Search for the cell housing the specified text and yield its (x, y) center coordinate. 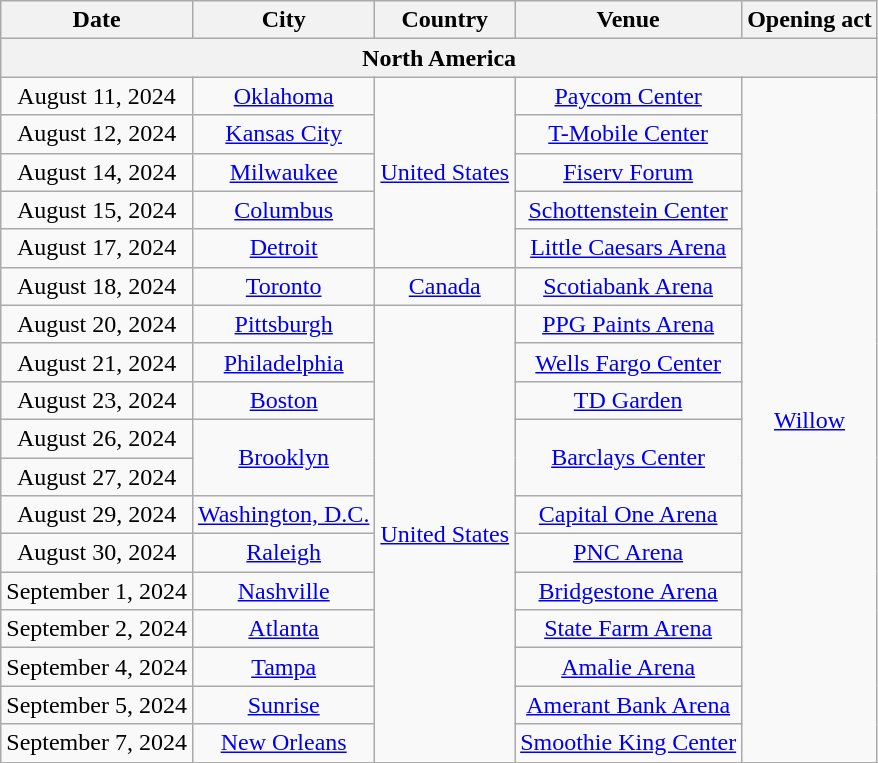
Toronto (283, 286)
Barclays Center (628, 457)
August 29, 2024 (97, 515)
Philadelphia (283, 362)
August 23, 2024 (97, 400)
Scotiabank Arena (628, 286)
TD Garden (628, 400)
Bridgestone Arena (628, 591)
August 18, 2024 (97, 286)
Little Caesars Arena (628, 248)
Tampa (283, 667)
PPG Paints Arena (628, 324)
August 20, 2024 (97, 324)
Raleigh (283, 553)
August 21, 2024 (97, 362)
State Farm Arena (628, 629)
Milwaukee (283, 172)
Country (445, 20)
North America (440, 58)
Sunrise (283, 705)
Columbus (283, 210)
Date (97, 20)
Washington, D.C. (283, 515)
Willow (810, 420)
Paycom Center (628, 96)
September 7, 2024 (97, 743)
September 2, 2024 (97, 629)
September 4, 2024 (97, 667)
Pittsburgh (283, 324)
Opening act (810, 20)
Kansas City (283, 134)
Schottenstein Center (628, 210)
PNC Arena (628, 553)
August 14, 2024 (97, 172)
Detroit (283, 248)
Brooklyn (283, 457)
Nashville (283, 591)
Capital One Arena (628, 515)
City (283, 20)
August 15, 2024 (97, 210)
September 1, 2024 (97, 591)
Venue (628, 20)
August 17, 2024 (97, 248)
August 26, 2024 (97, 438)
Amalie Arena (628, 667)
August 30, 2024 (97, 553)
Boston (283, 400)
August 12, 2024 (97, 134)
Smoothie King Center (628, 743)
Wells Fargo Center (628, 362)
September 5, 2024 (97, 705)
Oklahoma (283, 96)
T-Mobile Center (628, 134)
Canada (445, 286)
New Orleans (283, 743)
Fiserv Forum (628, 172)
August 11, 2024 (97, 96)
Amerant Bank Arena (628, 705)
August 27, 2024 (97, 477)
Atlanta (283, 629)
